From the cell containing the given text, extract its center point as (X, Y) coordinate. 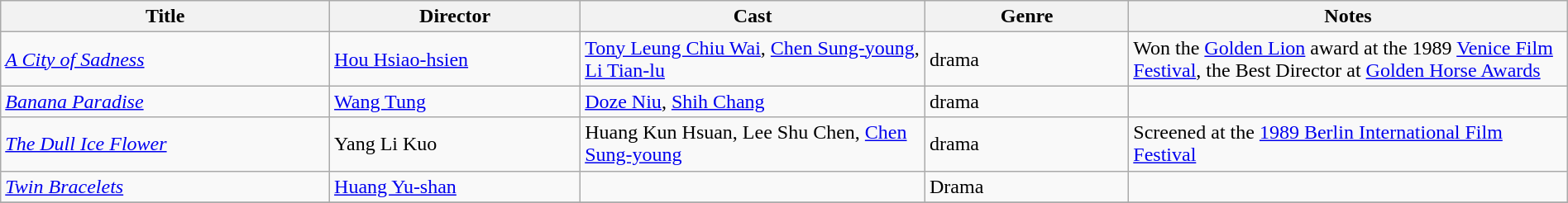
Huang Yu-shan (455, 186)
Huang Kun Hsuan, Lee Shu Chen, Chen Sung-young (753, 144)
Won the Golden Lion award at the 1989 Venice Film Festival, the Best Director at Golden Horse Awards (1348, 59)
Wang Tung (455, 101)
Genre (1026, 17)
Cast (753, 17)
Screened at the 1989 Berlin International Film Festival (1348, 144)
Yang Li Kuo (455, 144)
Title (165, 17)
Director (455, 17)
Twin Bracelets (165, 186)
Notes (1348, 17)
The Dull Ice Flower (165, 144)
Doze Niu, Shih Chang (753, 101)
Hou Hsiao-hsien (455, 59)
Tony Leung Chiu Wai, Chen Sung-young, Li Tian-lu (753, 59)
Drama (1026, 186)
Banana Paradise (165, 101)
A City of Sadness (165, 59)
